Pinpoint the cell where the given text exists, returning its (X, Y) midpoint coordinate. 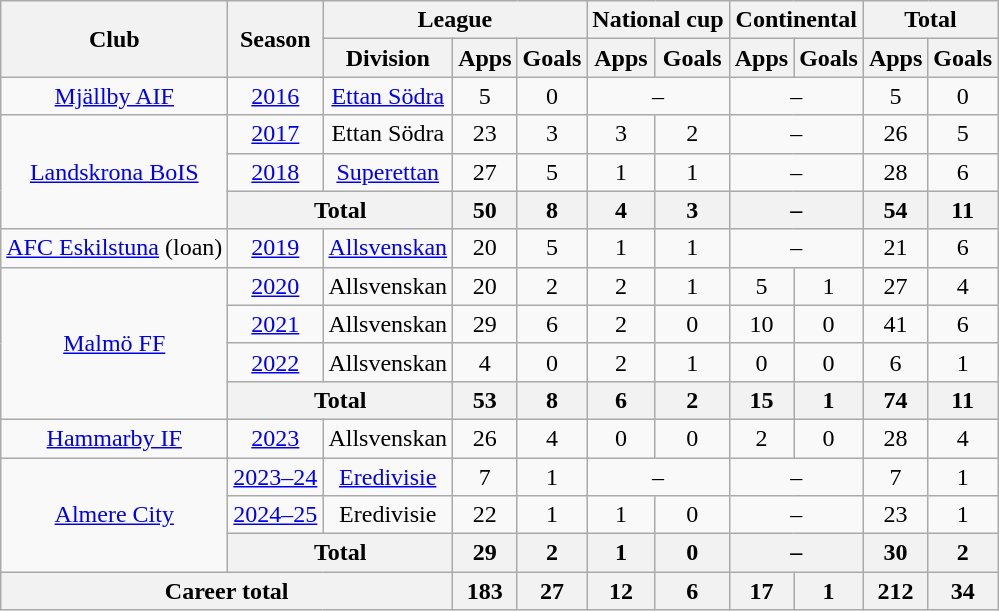
2021 (276, 324)
2022 (276, 362)
2018 (276, 172)
30 (895, 553)
183 (485, 591)
Continental (796, 20)
34 (963, 591)
53 (485, 400)
Superettan (388, 172)
12 (621, 591)
Mjällby AIF (114, 96)
National cup (658, 20)
21 (895, 248)
Season (276, 39)
Malmö FF (114, 343)
41 (895, 324)
54 (895, 210)
2023–24 (276, 477)
22 (485, 515)
League (455, 20)
2019 (276, 248)
10 (761, 324)
Division (388, 58)
Career total (227, 591)
50 (485, 210)
2023 (276, 438)
Hammarby IF (114, 438)
212 (895, 591)
Landskrona BoIS (114, 172)
2017 (276, 134)
Almere City (114, 515)
15 (761, 400)
AFC Eskilstuna (loan) (114, 248)
74 (895, 400)
2016 (276, 96)
17 (761, 591)
2020 (276, 286)
2024–25 (276, 515)
Club (114, 39)
